Scan for the cell matching the given text and deliver its (X, Y) coordinate at center. 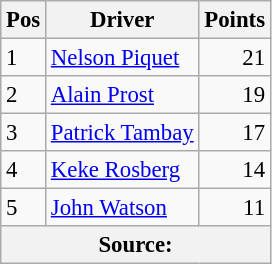
1 (24, 58)
Pos (24, 20)
Driver (122, 20)
Keke Rosberg (122, 170)
4 (24, 170)
11 (234, 208)
19 (234, 95)
5 (24, 208)
17 (234, 133)
2 (24, 95)
Alain Prost (122, 95)
Patrick Tambay (122, 133)
Points (234, 20)
Nelson Piquet (122, 58)
14 (234, 170)
Source: (136, 245)
John Watson (122, 208)
21 (234, 58)
3 (24, 133)
